Return the [X, Y] coordinate for the center point of the cell that contains the specified text.  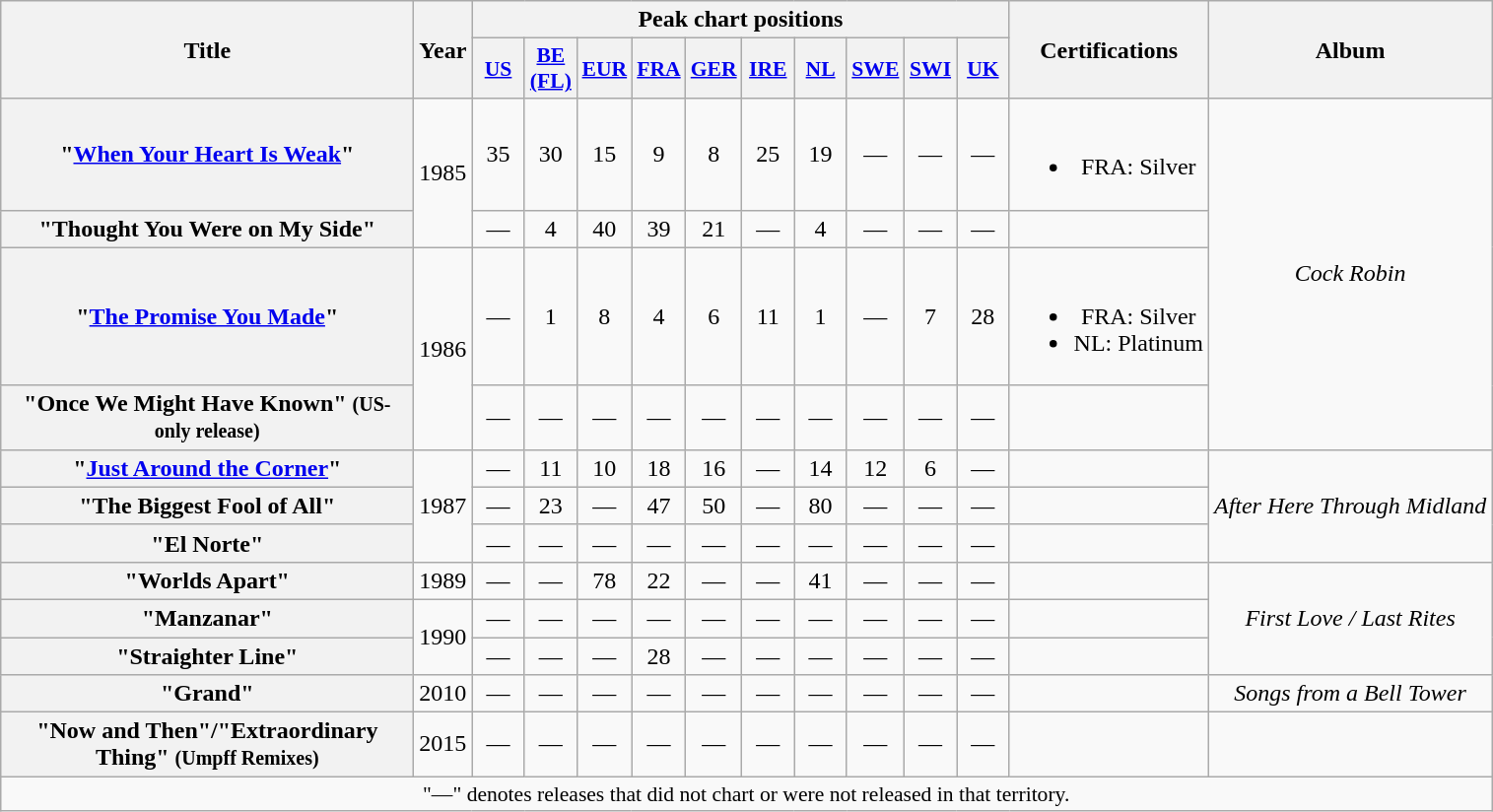
47 [658, 506]
NL [820, 69]
"Just Around the Corner" [207, 468]
Year [443, 49]
FRA: SilverNL: Platinum [1109, 316]
"When Your Heart Is Weak" [207, 154]
35 [499, 154]
9 [658, 154]
Songs from a Bell Tower [1350, 694]
Peak chart positions [741, 20]
40 [605, 229]
39 [658, 229]
1990 [443, 637]
1985 [443, 173]
First Love / Last Rites [1350, 618]
"Thought You Were on My Side" [207, 229]
16 [713, 468]
15 [605, 154]
"The Biggest Fool of All" [207, 506]
19 [820, 154]
"—" denotes releases that did not chart or were not released in that territory. [747, 794]
SWI [930, 69]
"Manzanar" [207, 618]
Cock Robin [1350, 274]
7 [930, 316]
80 [820, 506]
"Straighter Line" [207, 655]
"Now and Then"/"Extraordinary Thing" (Umpff Remixes) [207, 745]
1986 [443, 349]
FRA: Silver [1109, 154]
14 [820, 468]
23 [550, 506]
"El Norte" [207, 543]
UK [984, 69]
Certifications [1109, 49]
"Grand" [207, 694]
GER [713, 69]
12 [875, 468]
2010 [443, 694]
78 [605, 580]
41 [820, 580]
"Once We Might Have Known" (US-only release) [207, 418]
SWE [875, 69]
18 [658, 468]
BE (FL) [550, 69]
30 [550, 154]
FRA [658, 69]
"Worlds Apart" [207, 580]
10 [605, 468]
1989 [443, 580]
EUR [605, 69]
1987 [443, 506]
Album [1350, 49]
After Here Through Midland [1350, 506]
25 [769, 154]
22 [658, 580]
IRE [769, 69]
50 [713, 506]
2015 [443, 745]
Title [207, 49]
"The Promise You Made" [207, 316]
21 [713, 229]
US [499, 69]
